Pinpoint the cell where the given text exists, returning its (x, y) midpoint coordinate. 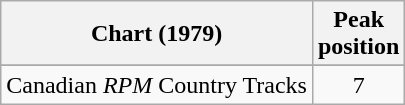
Peakposition (358, 34)
Canadian RPM Country Tracks (157, 85)
Chart (1979) (157, 34)
7 (358, 85)
